Return the [x, y] coordinate for the center point of the cell that contains the specified text.  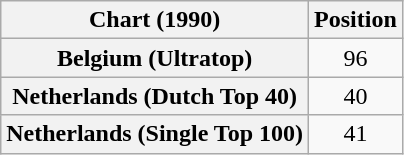
Position [356, 20]
Chart (1990) [155, 20]
Netherlands (Single Top 100) [155, 134]
41 [356, 134]
96 [356, 58]
Netherlands (Dutch Top 40) [155, 96]
Belgium (Ultratop) [155, 58]
40 [356, 96]
